Return (x, y) of the center of cell containing provided text 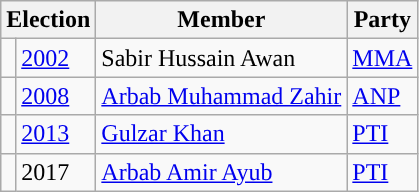
Member (222, 20)
ANP (382, 96)
Sabir Hussain Awan (222, 58)
Arbab Muhammad Zahir (222, 96)
2017 (56, 172)
Election (48, 20)
Gulzar Khan (222, 134)
2008 (56, 96)
2013 (56, 134)
Party (382, 20)
2002 (56, 58)
MMA (382, 58)
Arbab Amir Ayub (222, 172)
